Identify which cell holds the provided text, then report its (X, Y) central coordinate. 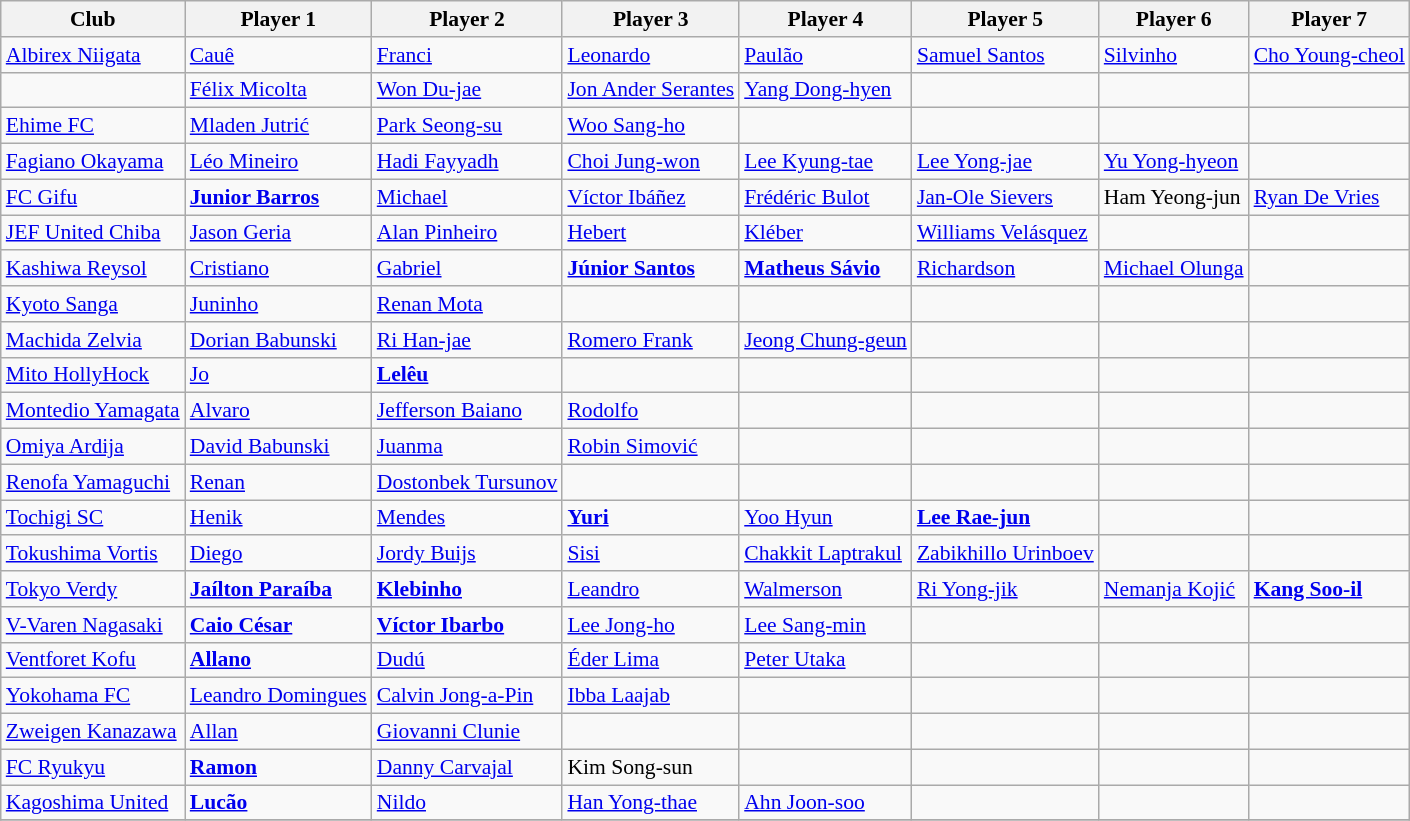
Machida Zelvia (93, 340)
Alvaro (278, 411)
Lee Sang-min (826, 625)
Park Seong-su (468, 126)
Dorian Babunski (278, 340)
Walmerson (826, 589)
Cristiano (278, 269)
Lee Jong-ho (650, 625)
Player 7 (1330, 19)
Rodolfo (650, 411)
Júnior Santos (650, 269)
Lee Kyung-tae (826, 162)
FC Ryukyu (93, 767)
Danny Carvajal (468, 767)
Leonardo (650, 55)
Kang Soo-il (1330, 589)
Won Du-jae (468, 90)
Gabriel (468, 269)
Fagiano Okayama (93, 162)
Sisi (650, 554)
Player 2 (468, 19)
Ventforet Kofu (93, 660)
Juanma (468, 447)
Nemanja Kojić (1174, 589)
Paulão (826, 55)
Hadi Fayyadh (468, 162)
Chakkit Laptrakul (826, 554)
V-Varen Nagasaki (93, 625)
Kléber (826, 233)
Club (93, 19)
Romero Frank (650, 340)
Richardson (1006, 269)
Player 4 (826, 19)
Ahn Joon-soo (826, 803)
Diego (278, 554)
Tokushima Vortis (93, 554)
Dostonbek Tursunov (468, 482)
Víctor Ibáñez (650, 197)
Zweigen Kanazawa (93, 732)
Juninho (278, 304)
Yuri (650, 518)
Ryan De Vries (1330, 197)
Kashiwa Reysol (93, 269)
Lee Rae-jun (1006, 518)
Jan-Ole Sievers (1006, 197)
Renan Mota (468, 304)
Omiya Ardija (93, 447)
Jeong Chung-geun (826, 340)
Michael (468, 197)
Robin Simović (650, 447)
Yokohama FC (93, 696)
Kyoto Sanga (93, 304)
Jon Ander Serantes (650, 90)
Junior Barros (278, 197)
Zabikhillo Urinboev (1006, 554)
Albirex Niigata (93, 55)
Peter Utaka (826, 660)
Ri Han-jae (468, 340)
Jordy Buijs (468, 554)
Renan (278, 482)
Player 5 (1006, 19)
Klebinho (468, 589)
David Babunski (278, 447)
Henik (278, 518)
FC Gifu (93, 197)
Jaílton Paraíba (278, 589)
Tokyo Verdy (93, 589)
Kim Song-sun (650, 767)
Williams Velásquez (1006, 233)
Yang Dong-hyen (826, 90)
Player 3 (650, 19)
Silvinho (1174, 55)
Nildo (468, 803)
Lee Yong-jae (1006, 162)
Tochigi SC (93, 518)
Franci (468, 55)
Jefferson Baiano (468, 411)
Samuel Santos (1006, 55)
Michael Olunga (1174, 269)
Hebert (650, 233)
Mito HollyHock (93, 375)
Han Yong-thae (650, 803)
Alan Pinheiro (468, 233)
Mendes (468, 518)
Mladen Jutrić (278, 126)
Lelêu (468, 375)
Yu Yong-hyeon (1174, 162)
Player 1 (278, 19)
Renofa Yamaguchi (93, 482)
Giovanni Clunie (468, 732)
Léo Mineiro (278, 162)
Allano (278, 660)
Woo Sang-ho (650, 126)
Frédéric Bulot (826, 197)
Yoo Hyun (826, 518)
Leandro Domingues (278, 696)
Lucão (278, 803)
Ham Yeong-jun (1174, 197)
Kagoshima United (93, 803)
Caio César (278, 625)
Cauê (278, 55)
Ramon (278, 767)
Ri Yong-jik (1006, 589)
Éder Lima (650, 660)
Félix Micolta (278, 90)
Jo (278, 375)
Leandro (650, 589)
Montedio Yamagata (93, 411)
Allan (278, 732)
Matheus Sávio (826, 269)
Ibba Laajab (650, 696)
Víctor Ibarbo (468, 625)
Ehime FC (93, 126)
Cho Young-cheol (1330, 55)
Dudú (468, 660)
Calvin Jong-a-Pin (468, 696)
Player 6 (1174, 19)
Choi Jung-won (650, 162)
JEF United Chiba (93, 233)
Jason Geria (278, 233)
